Scan for the cell matching the given text and deliver its (x, y) coordinate at center. 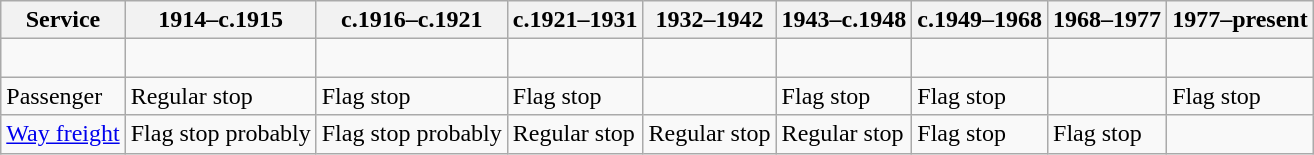
1943–c.1948 (844, 20)
Way freight (63, 134)
1932–1942 (710, 20)
c.1921–1931 (575, 20)
1977–present (1240, 20)
Passenger (63, 96)
1968–1977 (1108, 20)
c.1916–c.1921 (412, 20)
1914–c.1915 (220, 20)
c.1949–1968 (980, 20)
Service (63, 20)
